From the cell containing the given text, extract its center point as (X, Y) coordinate. 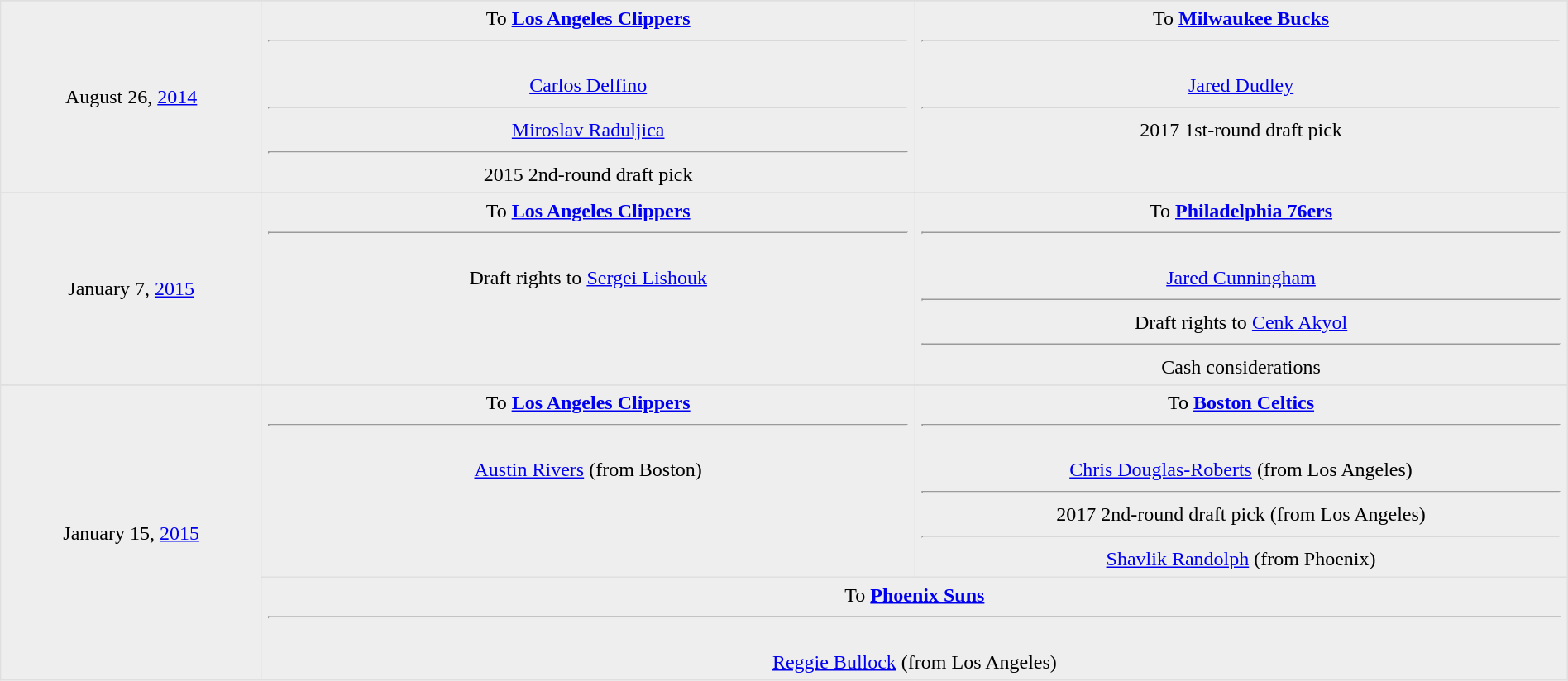
To Los Angeles ClippersDraft rights to Sergei Lishouk (587, 288)
To Philadelphia 76ersJared CunninghamDraft rights to Cenk AkyolCash considerations (1241, 288)
August 26, 2014 (131, 97)
To Los Angeles ClippersAustin Rivers (from Boston) (587, 481)
To Milwaukee BucksJared Dudley2017 1st-round draft pick (1241, 97)
To Phoenix SunsReggie Bullock (from Los Angeles) (915, 628)
To Los Angeles ClippersCarlos DelfinoMiroslav Raduljica2015 2nd-round draft pick (587, 97)
To Boston CelticsChris Douglas-Roberts (from Los Angeles)2017 2nd-round draft pick (from Los Angeles)Shavlik Randolph (from Phoenix) (1241, 481)
January 7, 2015 (131, 288)
January 15, 2015 (131, 532)
